Output the [X, Y] coordinate of the center of the cell containing the given text.  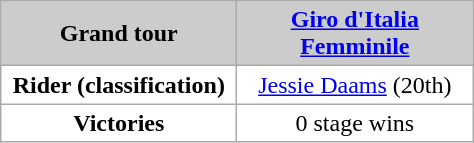
Victories [119, 123]
Grand tour [119, 34]
0 stage wins [355, 123]
Rider (classification) [119, 85]
Giro d'Italia Femminile [355, 34]
Jessie Daams (20th) [355, 85]
